Capture the cell that displays the provided text and extract its [x, y] central coordinate. 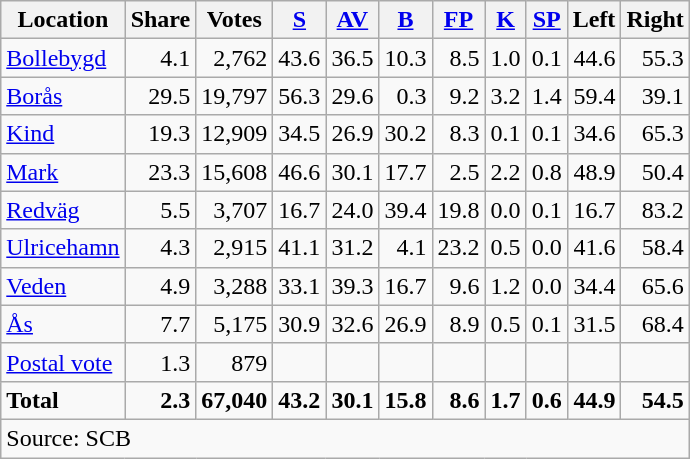
Share [160, 20]
43.2 [300, 400]
54.5 [655, 400]
46.6 [300, 172]
29.6 [352, 96]
68.4 [655, 324]
50.4 [655, 172]
1.3 [160, 362]
879 [234, 362]
65.3 [655, 134]
30.2 [406, 134]
Kind [63, 134]
Left [594, 20]
34.4 [594, 286]
9.6 [458, 286]
Mark [63, 172]
39.1 [655, 96]
1.4 [546, 96]
Veden [63, 286]
Ås [63, 324]
29.5 [160, 96]
1.2 [506, 286]
2,762 [234, 58]
67,040 [234, 400]
39.4 [406, 210]
43.6 [300, 58]
S [300, 20]
44.9 [594, 400]
31.2 [352, 248]
39.3 [352, 286]
2.5 [458, 172]
3,707 [234, 210]
5,175 [234, 324]
Total [63, 400]
Borås [63, 96]
Bollebygd [63, 58]
1.0 [506, 58]
15.8 [406, 400]
2,915 [234, 248]
FP [458, 20]
19.8 [458, 210]
19.3 [160, 134]
8.9 [458, 324]
B [406, 20]
31.5 [594, 324]
1.7 [506, 400]
34.6 [594, 134]
56.3 [300, 96]
5.5 [160, 210]
9.2 [458, 96]
15,608 [234, 172]
12,909 [234, 134]
41.6 [594, 248]
8.5 [458, 58]
36.5 [352, 58]
34.5 [300, 134]
3.2 [506, 96]
24.0 [352, 210]
4.9 [160, 286]
8.3 [458, 134]
Postal vote [63, 362]
23.3 [160, 172]
2.3 [160, 400]
23.2 [458, 248]
30.9 [300, 324]
0.6 [546, 400]
Source: SCB [346, 438]
AV [352, 20]
19,797 [234, 96]
65.6 [655, 286]
55.3 [655, 58]
33.1 [300, 286]
59.4 [594, 96]
Ulricehamn [63, 248]
7.7 [160, 324]
48.9 [594, 172]
83.2 [655, 210]
17.7 [406, 172]
Location [63, 20]
44.6 [594, 58]
2.2 [506, 172]
SP [546, 20]
32.6 [352, 324]
10.3 [406, 58]
Redväg [63, 210]
3,288 [234, 286]
0.3 [406, 96]
K [506, 20]
41.1 [300, 248]
Right [655, 20]
8.6 [458, 400]
58.4 [655, 248]
4.3 [160, 248]
0.8 [546, 172]
Votes [234, 20]
